Capture the cell that displays the provided text and extract its [x, y] central coordinate. 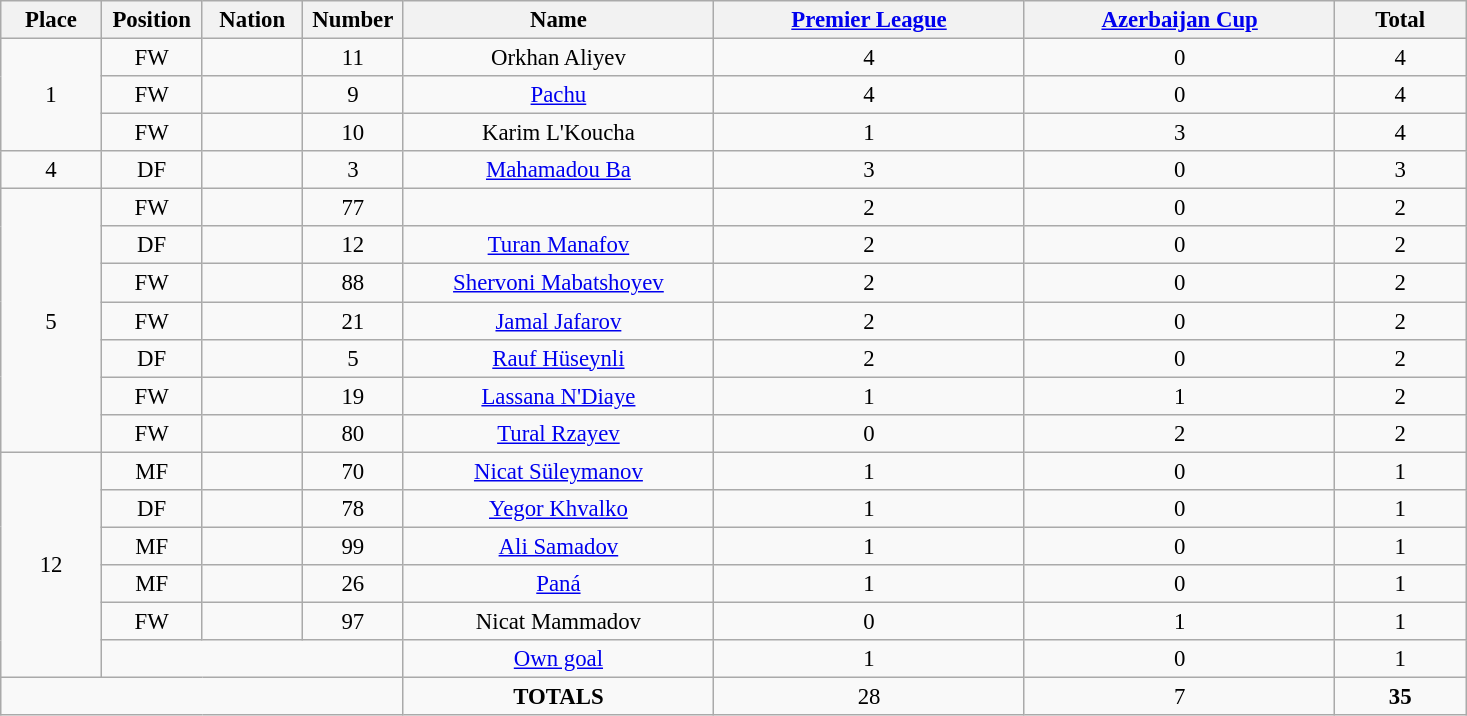
Rauf Hüseynli [558, 358]
Mahamadou Ba [558, 170]
97 [354, 621]
Premier League [870, 20]
Turan Manafov [558, 245]
10 [354, 133]
Yegor Khvalko [558, 509]
7 [1180, 697]
Shervoni Mabatshoyev [558, 283]
TOTALS [558, 697]
77 [354, 208]
19 [354, 396]
Number [354, 20]
35 [1400, 697]
99 [354, 546]
Azerbaijan Cup [1180, 20]
Lassana N'Diaye [558, 396]
Nicat Süleymanov [558, 471]
70 [354, 471]
Paná [558, 584]
Pachu [558, 95]
Name [558, 20]
Place [52, 20]
9 [354, 95]
Jamal Jafarov [558, 321]
Nicat Mammadov [558, 621]
80 [354, 433]
Nation [252, 20]
Total [1400, 20]
Tural Rzayev [558, 433]
88 [354, 283]
Karim L'Koucha [558, 133]
28 [870, 697]
Own goal [558, 659]
Orkhan Aliyev [558, 58]
Ali Samadov [558, 546]
26 [354, 584]
11 [354, 58]
21 [354, 321]
Position [152, 20]
78 [354, 509]
